Extract the [X, Y] coordinate from the center of the cell holding the provided text.  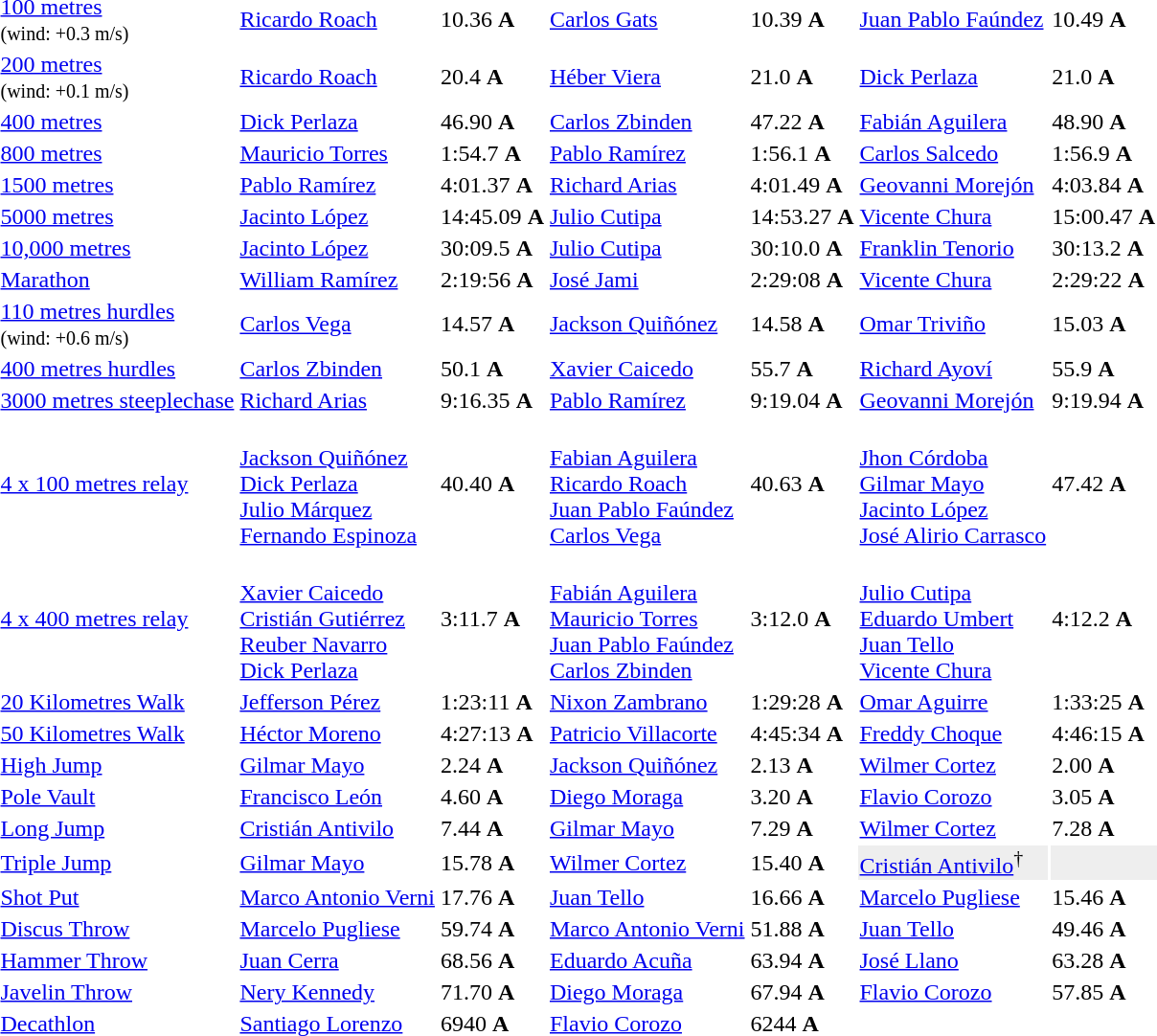
Franklin Tenorio [953, 248]
José Jami [647, 280]
57.85 A [1103, 992]
William Ramírez [337, 280]
Carlos Salcedo [953, 153]
4:27:13 A [492, 733]
14:53.27 A [803, 216]
4.60 A [492, 797]
Omar Triviño [953, 324]
59.74 A [492, 929]
Eduardo Acuña [647, 960]
2.24 A [492, 765]
47.22 A [803, 122]
71.70 A [492, 992]
15.78 A [492, 863]
7.29 A [803, 828]
17.76 A [492, 897]
Carlos Vega [337, 324]
Cristián Antivilo† [953, 863]
47.42 A [1103, 484]
Héctor Moreno [337, 733]
Cristián Antivilo [337, 828]
3.05 A [1103, 797]
2.00 A [1103, 765]
Richard Ayoví [953, 369]
1:54.7 A [492, 153]
Francisco León [337, 797]
Jackson QuiñónezDick PerlazaJulio MárquezFernando Espinoza [337, 484]
Freddy Choque [953, 733]
José Llano [953, 960]
46.90 A [492, 122]
9:19.94 A [1103, 400]
2:29:22 A [1103, 280]
49.46 A [1103, 929]
30:10.0 A [803, 248]
50.1 A [492, 369]
Ricardo Roach [337, 77]
Patricio Villacorte [647, 733]
1:56.1 A [803, 153]
67.94 A [803, 992]
Jefferson Pérez [337, 702]
55.7 A [803, 369]
15:00.47 A [1103, 216]
Mauricio Torres [337, 153]
4:03.84 A [1103, 185]
68.56 A [492, 960]
7.28 A [1103, 828]
3:12.0 A [803, 619]
Julio CutipaEduardo UmbertJuan TelloVicente Chura [953, 619]
1:33:25 A [1103, 702]
Fabian AguileraRicardo RoachJuan Pablo FaúndezCarlos Vega [647, 484]
9:19.04 A [803, 400]
15.03 A [1103, 324]
Jhon CórdobaGilmar MayoJacinto LópezJosé Alirio Carrasco [953, 484]
20.4 A [492, 77]
7.44 A [492, 828]
4:01.49 A [803, 185]
Fabián AguileraMauricio TorresJuan Pablo FaúndezCarlos Zbinden [647, 619]
15.40 A [803, 863]
Héber Viera [647, 77]
9:16.35 A [492, 400]
30:13.2 A [1103, 248]
2:19:56 A [492, 280]
4:01.37 A [492, 185]
1:56.9 A [1103, 153]
16.66 A [803, 897]
4:12.2 A [1103, 619]
4:46:15 A [1103, 733]
14.57 A [492, 324]
40.40 A [492, 484]
Omar Aguirre [953, 702]
15.46 A [1103, 897]
63.94 A [803, 960]
14:45.09 A [492, 216]
4:45:34 A [803, 733]
Nixon Zambrano [647, 702]
Fabián Aguilera [953, 122]
48.90 A [1103, 122]
Xavier Caicedo [647, 369]
51.88 A [803, 929]
2.13 A [803, 765]
Juan Cerra [337, 960]
63.28 A [1103, 960]
1:23:11 A [492, 702]
55.9 A [1103, 369]
1:29:28 A [803, 702]
Nery Kennedy [337, 992]
40.63 A [803, 484]
3:11.7 A [492, 619]
2:29:08 A [803, 280]
3.20 A [803, 797]
14.58 A [803, 324]
Xavier CaicedoCristián GutiérrezReuber NavarroDick Perlaza [337, 619]
30:09.5 A [492, 248]
